Return [X, Y] of the center of cell containing provided text 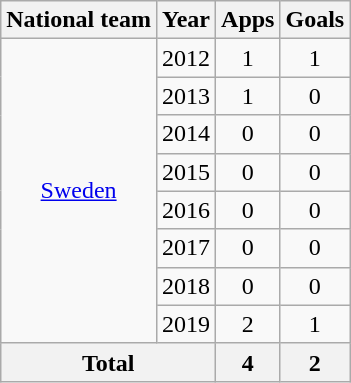
Sweden [79, 191]
National team [79, 20]
2019 [186, 324]
2017 [186, 248]
Goals [315, 20]
Year [186, 20]
2014 [186, 134]
Total [108, 362]
2018 [186, 286]
2013 [186, 96]
Apps [248, 20]
2012 [186, 58]
4 [248, 362]
2015 [186, 172]
2016 [186, 210]
